Determine the [x, y] coordinate at the center of the cell enclosing the given text.  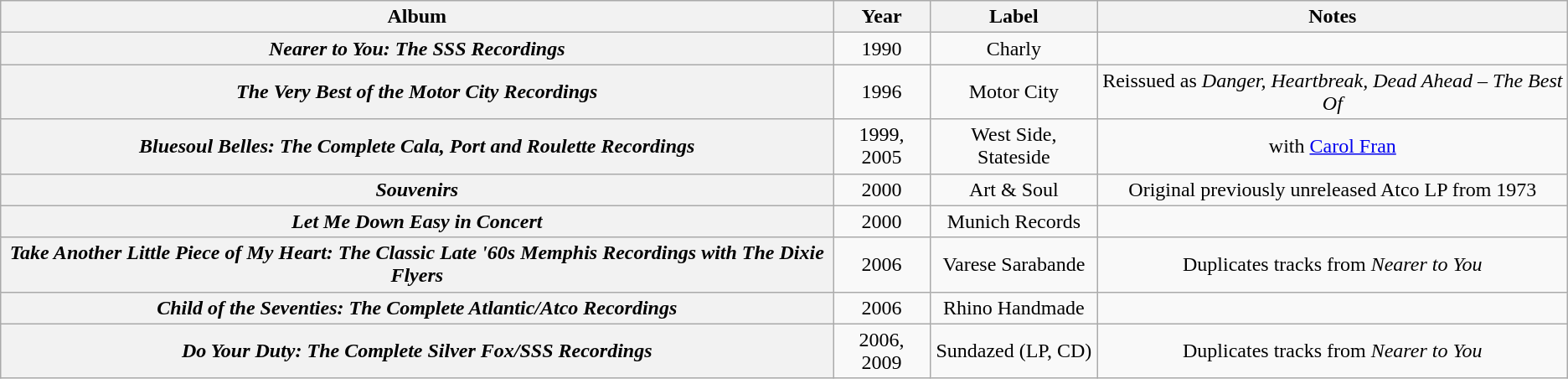
Varese Sarabande [1014, 265]
with Carol Fran [1332, 146]
1996 [882, 92]
Notes [1332, 17]
Do Your Duty: The Complete Silver Fox/SSS Recordings [417, 350]
Year [882, 17]
Art & Soul [1014, 189]
Rhino Handmade [1014, 308]
Munich Records [1014, 221]
West Side, Stateside [1014, 146]
1990 [882, 49]
Bluesoul Belles: The Complete Cala, Port and Roulette Recordings [417, 146]
Album [417, 17]
1999, 2005 [882, 146]
Label [1014, 17]
Original previously unreleased Atco LP from 1973 [1332, 189]
2006, 2009 [882, 350]
The Very Best of the Motor City Recordings [417, 92]
Souvenirs [417, 189]
Charly [1014, 49]
Take Another Little Piece of My Heart: The Classic Late '60s Memphis Recordings with The Dixie Flyers [417, 265]
Let Me Down Easy in Concert [417, 221]
Nearer to You: The SSS Recordings [417, 49]
Child of the Seventies: The Complete Atlantic/Atco Recordings [417, 308]
Motor City [1014, 92]
Reissued as Danger, Heartbreak, Dead Ahead – The Best Of [1332, 92]
Sundazed (LP, CD) [1014, 350]
